Search for the cell housing the specified text and yield its (x, y) center coordinate. 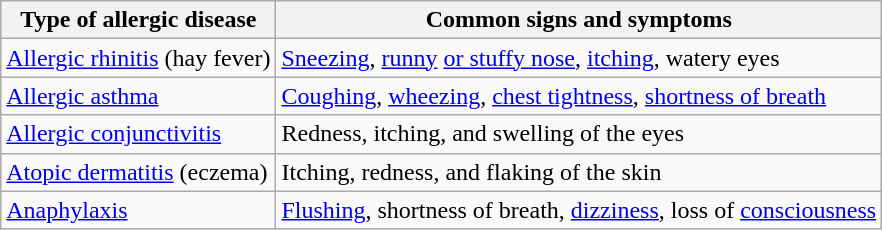
Itching, redness, and flaking of the skin (579, 172)
Anaphylaxis (138, 210)
Sneezing, runny or stuffy nose, itching, watery eyes (579, 58)
Common signs and symptoms (579, 20)
Allergic rhinitis (hay fever) (138, 58)
Coughing, wheezing, chest tightness, shortness of breath (579, 96)
Redness, itching, and swelling of the eyes (579, 134)
Type of allergic disease (138, 20)
Allergic conjunctivitis (138, 134)
Allergic asthma (138, 96)
Atopic dermatitis (eczema) (138, 172)
Flushing, shortness of breath, dizziness, loss of consciousness (579, 210)
